Provide the [x, y] coordinate of the cell's center where the given text is located.  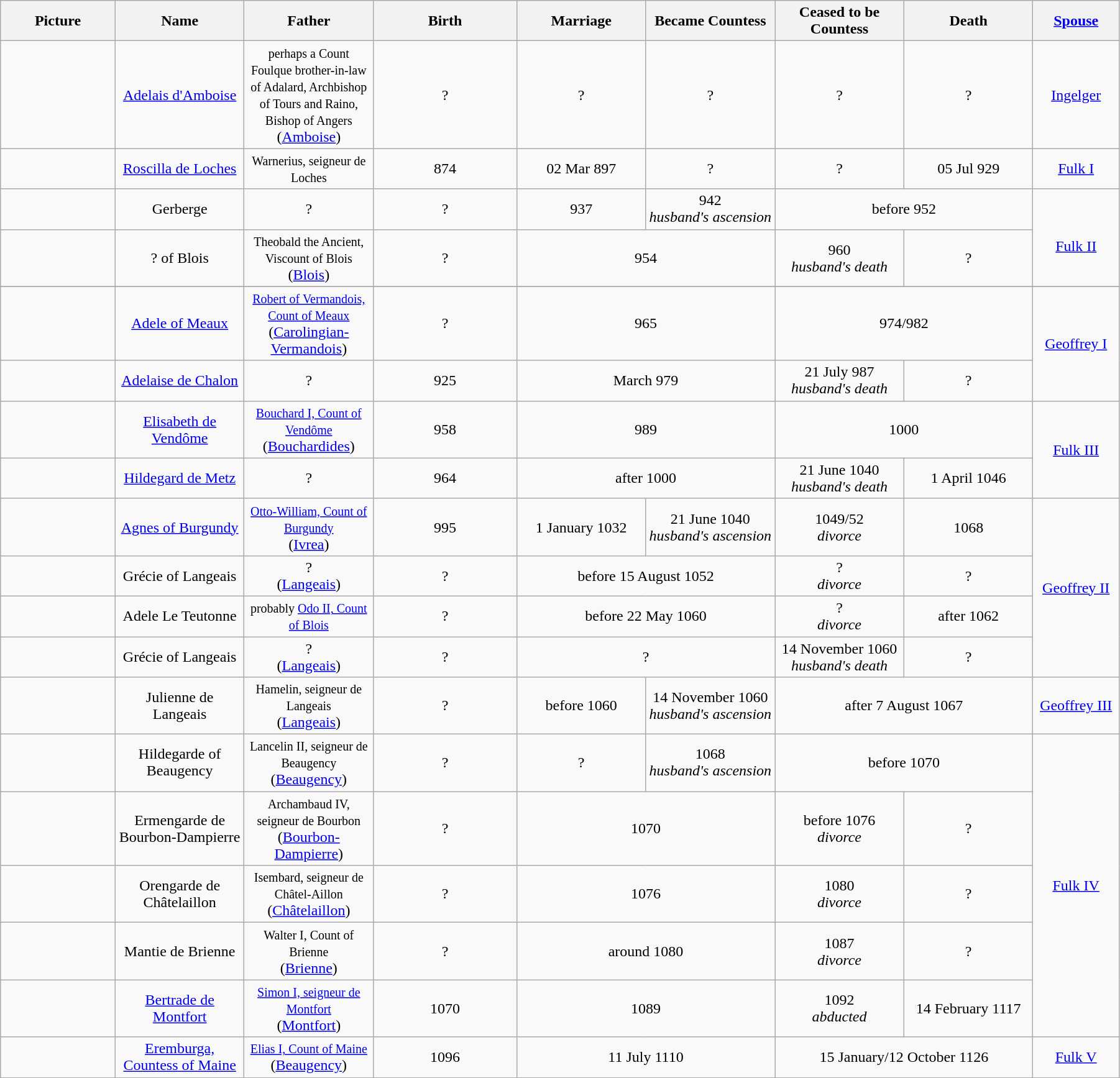
Gerberge [180, 209]
Geoffrey III [1076, 706]
960husband's death [840, 258]
989 [645, 429]
Fulk V [1076, 1057]
Bouchard I, Count of Vendôme (Bouchardides) [309, 429]
probably Odo II, Count of Blois [309, 616]
1096 [445, 1057]
Robert of Vermandois, Count of Meaux(Carolingian-Vermandois) [309, 323]
1 January 1032 [581, 527]
11 July 1110 [645, 1057]
after 1000 [645, 478]
1068husband's ascension [710, 763]
before 952 [904, 209]
15 January/12 October 1126 [904, 1057]
Fulk IV [1076, 886]
Ermengarde de Bourbon-Dampierre [180, 829]
937 [581, 209]
Eremburga, Countess of Maine [180, 1057]
before 22 May 1060 [645, 616]
Spouse [1076, 21]
Elias I, Count of Maine(Beaugency) [309, 1057]
Otto-William, Count of Burgundy (Ivrea) [309, 527]
Name [180, 21]
1000 [904, 429]
Adele of Meaux [180, 323]
Simon I, seigneur de Montfort (Montfort) [309, 1008]
Isembard, seigneur de Châtel-Aillon (Châtelaillon) [309, 894]
Hildegarde of Beaugency [180, 763]
925 [445, 380]
Warnerius, seigneur de Loches [309, 169]
before 15 August 1052 [645, 575]
14 November 1060husband's death [840, 656]
Hildegard de Metz [180, 478]
Julienne de Langeais [180, 706]
Mantie de Brienne [180, 951]
1087divorce [840, 951]
Death [968, 21]
21 June 1040husband's death [840, 478]
Fulk I [1076, 169]
Picture [58, 21]
1092abducted [840, 1008]
March 979 [645, 380]
874 [445, 169]
965 [645, 323]
Father [309, 21]
Orengarde de Châtelaillon [180, 894]
Roscilla de Loches [180, 169]
after 7 August 1067 [904, 706]
Walter I, Count of Brienne (Brienne) [309, 951]
1080divorce [840, 894]
Archambaud IV, seigneur de Bourbon(Bourbon-Dampierre) [309, 829]
942husband's ascension [710, 209]
14 November 1060husband's ascension [710, 706]
Bertrade de Montfort [180, 1008]
1 April 1046 [968, 478]
995 [445, 527]
1068 [968, 527]
Adele Le Teutonne [180, 616]
Ingelger [1076, 94]
1076 [645, 894]
14 February 1117 [968, 1008]
954 [645, 258]
Geoffrey I [1076, 344]
964 [445, 478]
perhaps a Count Foulque brother-in-law of Adalard, Archbishop of Tours and Raino, Bishop of Angers(Amboise) [309, 94]
1049/52divorce [840, 527]
before 1076divorce [840, 829]
05 Jul 929 [968, 169]
Agnes of Burgundy [180, 527]
Ceased to be Countess [840, 21]
around 1080 [645, 951]
Hamelin, seigneur de Langeais(Langeais) [309, 706]
1089 [645, 1008]
Theobald the Ancient, Viscount of Blois (Blois) [309, 258]
Elisabeth de Vendôme [180, 429]
Fulk III [1076, 450]
Adelais d'Amboise [180, 94]
Adelaise de Chalon [180, 380]
before 1070 [904, 763]
02 Mar 897 [581, 169]
Geoffrey II [1076, 588]
Birth [445, 21]
Became Countess [710, 21]
before 1060 [581, 706]
after 1062 [968, 616]
21 July 987husband's death [840, 380]
Marriage [581, 21]
974/982 [904, 323]
21 June 1040husband's ascension [710, 527]
Fulk II [1076, 237]
958 [445, 429]
? of Blois [180, 258]
Lancelin II, seigneur de Beaugency(Beaugency) [309, 763]
